For the text-containing cell, return its midpoint in (X, Y) coordinate format. 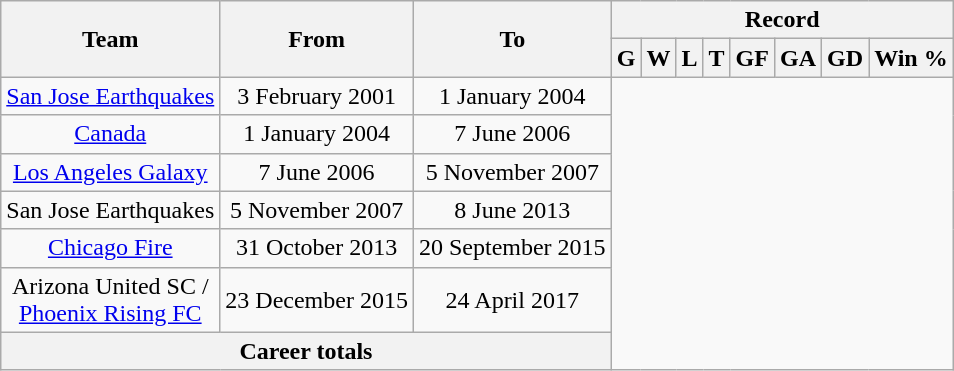
G (626, 58)
Record (782, 20)
GD (846, 58)
W (658, 58)
24 April 2017 (512, 300)
GA (798, 58)
8 June 2013 (512, 210)
20 September 2015 (512, 248)
From (317, 39)
31 October 2013 (317, 248)
23 December 2015 (317, 300)
3 February 2001 (317, 96)
Win % (912, 58)
Los Angeles Galaxy (110, 172)
Canada (110, 134)
Arizona United SC /Phoenix Rising FC (110, 300)
Chicago Fire (110, 248)
GF (752, 58)
Career totals (306, 351)
T (716, 58)
L (690, 58)
Team (110, 39)
To (512, 39)
